From the cell containing the given text, extract its center point as (x, y) coordinate. 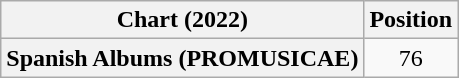
76 (411, 58)
Position (411, 20)
Spanish Albums (PROMUSICAE) (182, 58)
Chart (2022) (182, 20)
